Capture the cell that displays the provided text and extract its [X, Y] central coordinate. 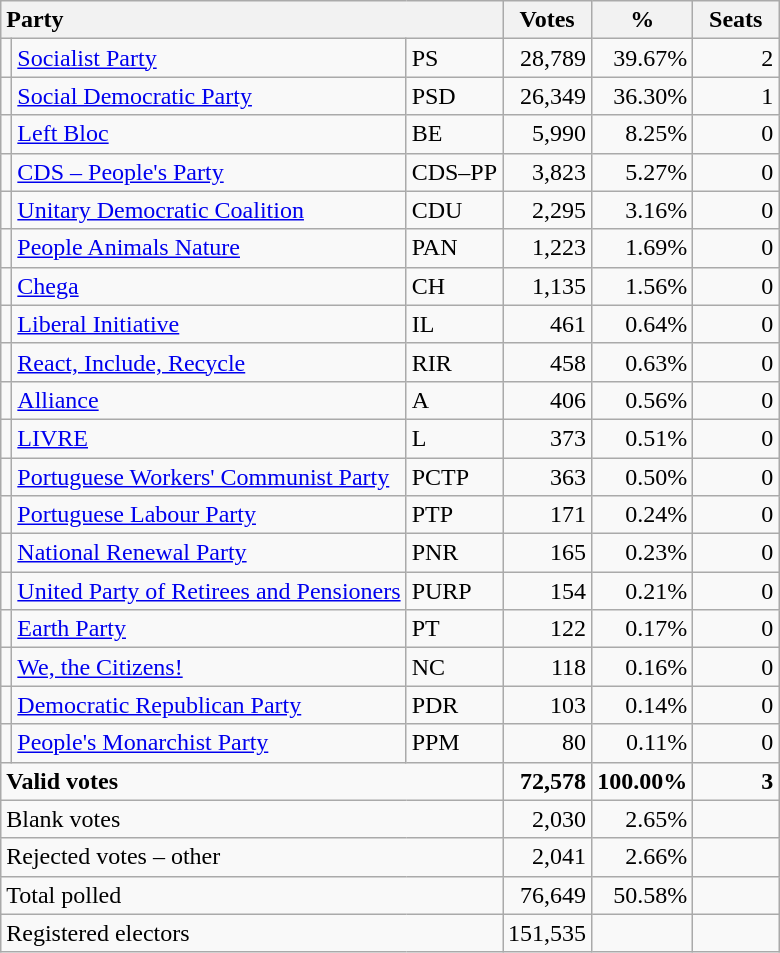
165 [548, 553]
PPM [454, 743]
103 [548, 705]
3 [736, 781]
1,135 [548, 286]
76,649 [548, 895]
50.58% [642, 895]
Left Bloc [209, 134]
PS [454, 58]
Alliance [209, 400]
Unitary Democratic Coalition [209, 210]
5,990 [548, 134]
0.56% [642, 400]
2,295 [548, 210]
458 [548, 362]
% [642, 20]
NC [454, 667]
2,041 [548, 857]
0.50% [642, 477]
171 [548, 515]
CH [454, 286]
Chega [209, 286]
L [454, 438]
PNR [454, 553]
PSD [454, 96]
461 [548, 324]
CDS–PP [454, 172]
0.51% [642, 438]
RIR [454, 362]
2.66% [642, 857]
373 [548, 438]
PCTP [454, 477]
PAN [454, 248]
React, Include, Recycle [209, 362]
72,578 [548, 781]
0.23% [642, 553]
100.00% [642, 781]
80 [548, 743]
We, the Citizens! [209, 667]
2.65% [642, 819]
People's Monarchist Party [209, 743]
2,030 [548, 819]
LIVRE [209, 438]
IL [454, 324]
0.63% [642, 362]
Party [252, 20]
363 [548, 477]
122 [548, 629]
Socialist Party [209, 58]
PT [454, 629]
8.25% [642, 134]
1.69% [642, 248]
BE [454, 134]
154 [548, 591]
CDS – People's Party [209, 172]
0.16% [642, 667]
36.30% [642, 96]
Portuguese Labour Party [209, 515]
People Animals Nature [209, 248]
Rejected votes – other [252, 857]
5.27% [642, 172]
Liberal Initiative [209, 324]
0.64% [642, 324]
Valid votes [252, 781]
Seats [736, 20]
Total polled [252, 895]
United Party of Retirees and Pensioners [209, 591]
1 [736, 96]
PURP [454, 591]
Social Democratic Party [209, 96]
National Renewal Party [209, 553]
Registered electors [252, 933]
Blank votes [252, 819]
PTP [454, 515]
39.67% [642, 58]
0.21% [642, 591]
0.14% [642, 705]
Earth Party [209, 629]
118 [548, 667]
151,535 [548, 933]
0.17% [642, 629]
28,789 [548, 58]
Democratic Republican Party [209, 705]
0.24% [642, 515]
406 [548, 400]
0.11% [642, 743]
3,823 [548, 172]
2 [736, 58]
3.16% [642, 210]
1.56% [642, 286]
26,349 [548, 96]
Portuguese Workers' Communist Party [209, 477]
PDR [454, 705]
CDU [454, 210]
A [454, 400]
Votes [548, 20]
1,223 [548, 248]
